Extract the [X, Y] coordinate from the center of the cell holding the provided text.  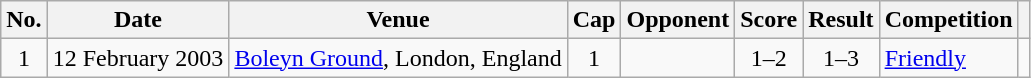
Score [769, 20]
Result [841, 20]
1–2 [769, 58]
Date [138, 20]
Venue [398, 20]
Cap [594, 20]
1–3 [841, 58]
Opponent [678, 20]
No. [24, 20]
Boleyn Ground, London, England [398, 58]
12 February 2003 [138, 58]
Competition [948, 20]
Friendly [948, 58]
